For the text-containing cell, return its midpoint in [x, y] coordinate format. 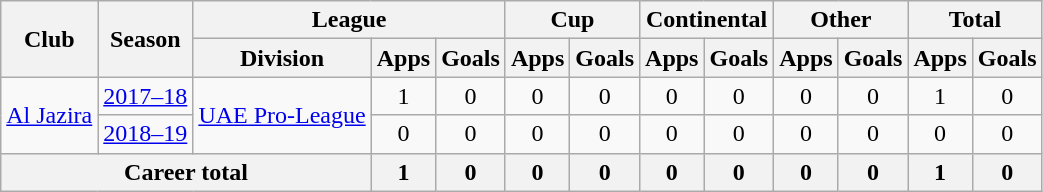
2018–19 [146, 134]
Club [50, 39]
Division [282, 58]
Other [841, 20]
Cup [572, 20]
Total [975, 20]
Career total [186, 172]
Al Jazira [50, 115]
Season [146, 39]
2017–18 [146, 96]
League [350, 20]
Continental [707, 20]
UAE Pro-League [282, 115]
